Identify which cell holds the provided text, then report its [x, y] central coordinate. 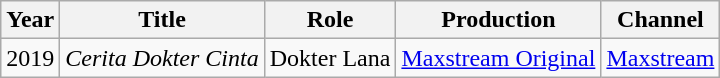
Cerita Dokter Cinta [162, 58]
Maxstream [660, 58]
Year [30, 20]
Title [162, 20]
Role [330, 20]
Channel [660, 20]
Maxstream Original [498, 58]
2019 [30, 58]
Production [498, 20]
Dokter Lana [330, 58]
